Identify which cell holds the provided text, then report its (x, y) central coordinate. 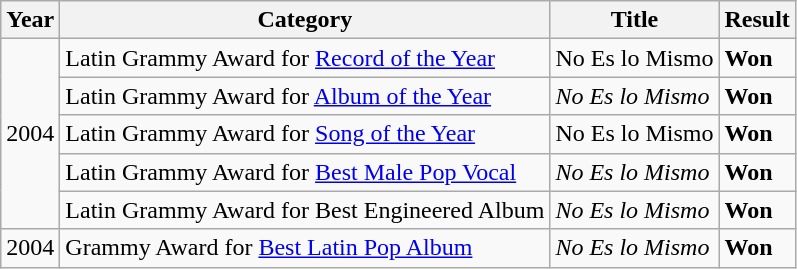
Result (757, 20)
Latin Grammy Award for Song of the Year (305, 134)
Grammy Award for Best Latin Pop Album (305, 248)
Latin Grammy Award for Best Engineered Album (305, 210)
Title (634, 20)
Category (305, 20)
Latin Grammy Award for Album of the Year (305, 96)
Year (30, 20)
Latin Grammy Award for Record of the Year (305, 58)
Latin Grammy Award for Best Male Pop Vocal (305, 172)
